Determine the (x, y) coordinate at the center of the cell enclosing the given text.  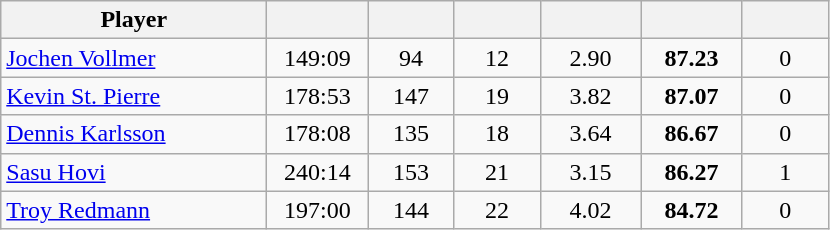
3.64 (590, 134)
178:08 (318, 134)
153 (411, 172)
3.82 (590, 96)
12 (497, 58)
86.27 (692, 172)
18 (497, 134)
84.72 (692, 210)
Jochen Vollmer (134, 58)
Sasu Hovi (134, 172)
19 (497, 96)
144 (411, 210)
86.67 (692, 134)
147 (411, 96)
197:00 (318, 210)
22 (497, 210)
3.15 (590, 172)
21 (497, 172)
1 (785, 172)
4.02 (590, 210)
Dennis Karlsson (134, 134)
178:53 (318, 96)
2.90 (590, 58)
Player (134, 20)
Troy Redmann (134, 210)
135 (411, 134)
Kevin St. Pierre (134, 96)
240:14 (318, 172)
149:09 (318, 58)
94 (411, 58)
87.23 (692, 58)
87.07 (692, 96)
